Search for the cell housing the specified text and yield its [X, Y] center coordinate. 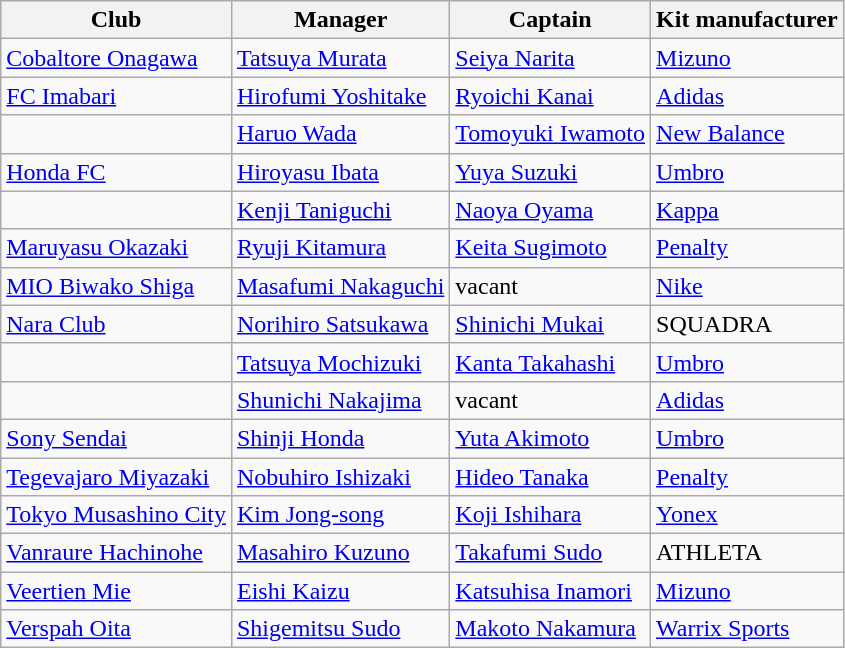
Naoya Oyama [550, 210]
Veertien Mie [116, 591]
Nara Club [116, 324]
Kit manufacturer [748, 20]
SQUADRA [748, 324]
Tokyo Musashino City [116, 515]
Kanta Takahashi [550, 362]
Masafumi Nakaguchi [340, 286]
Hirofumi Yoshitake [340, 96]
Makoto Nakamura [550, 629]
Shinji Honda [340, 438]
New Balance [748, 134]
Shunichi Nakajima [340, 400]
Sony Sendai [116, 438]
Ryoichi Kanai [550, 96]
MIO Biwako Shiga [116, 286]
Nike [748, 286]
Manager [340, 20]
Seiya Narita [550, 58]
Ryuji Kitamura [340, 248]
Kim Jong-song [340, 515]
Cobaltore Onagawa [116, 58]
Verspah Oita [116, 629]
Hideo Tanaka [550, 477]
Nobuhiro Ishizaki [340, 477]
Yuta Akimoto [550, 438]
Koji Ishihara [550, 515]
Honda FC [116, 172]
Yonex [748, 515]
Shigemitsu Sudo [340, 629]
Vanraure Hachinohe [116, 553]
Katsuhisa Inamori [550, 591]
Hiroyasu Ibata [340, 172]
Kappa [748, 210]
Warrix Sports [748, 629]
Takafumi Sudo [550, 553]
Shinichi Mukai [550, 324]
Captain [550, 20]
Tomoyuki Iwamoto [550, 134]
Eishi Kaizu [340, 591]
Tatsuya Mochizuki [340, 362]
ATHLETA [748, 553]
Haruo Wada [340, 134]
Masahiro Kuzuno [340, 553]
Kenji Taniguchi [340, 210]
Keita Sugimoto [550, 248]
Norihiro Satsukawa [340, 324]
Club [116, 20]
FC Imabari [116, 96]
Tatsuya Murata [340, 58]
Yuya Suzuki [550, 172]
Tegevajaro Miyazaki [116, 477]
Maruyasu Okazaki [116, 248]
